Find where the given text appears and provide that cell's center as [X, Y] coordinate. 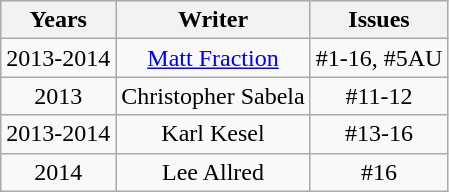
Issues [379, 20]
Years [58, 20]
#13-16 [379, 134]
Writer [213, 20]
#11-12 [379, 96]
Karl Kesel [213, 134]
#1-16, #5AU [379, 58]
Matt Fraction [213, 58]
2013 [58, 96]
Christopher Sabela [213, 96]
Lee Allred [213, 172]
#16 [379, 172]
2014 [58, 172]
